From the cell containing the given text, extract its center point as (X, Y) coordinate. 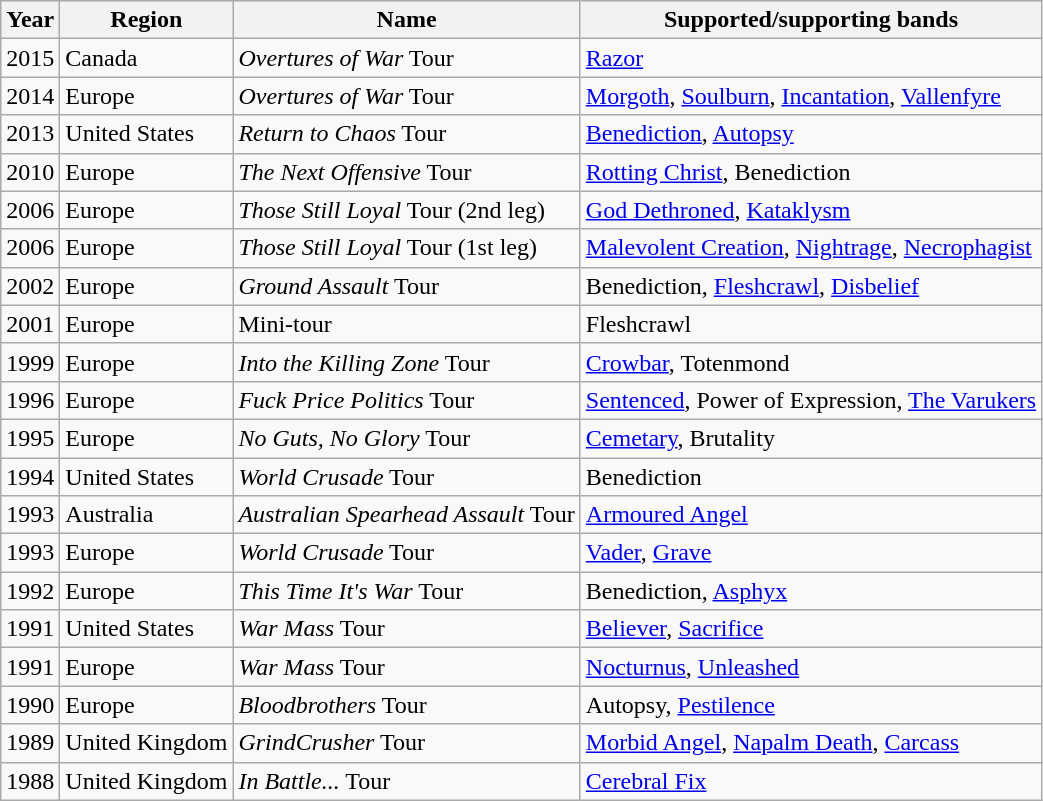
Supported/supporting bands (810, 20)
2010 (30, 172)
God Dethroned, Kataklysm (810, 210)
Cemetary, Brutality (810, 438)
Name (406, 20)
1995 (30, 438)
Year (30, 20)
Australia (146, 515)
Ground Assault Tour (406, 286)
Those Still Loyal Tour (2nd leg) (406, 210)
Rotting Christ, Benediction (810, 172)
Crowbar, Totenmond (810, 362)
Return to Chaos Tour (406, 134)
Those Still Loyal Tour (1st leg) (406, 248)
1989 (30, 743)
Region (146, 20)
2001 (30, 324)
Benediction, Fleshcrawl, Disbelief (810, 286)
Nocturnus, Unleashed (810, 667)
1992 (30, 591)
2014 (30, 96)
Razor (810, 58)
No Guts, No Glory Tour (406, 438)
Australian Spearhead Assault Tour (406, 515)
The Next Offensive Tour (406, 172)
Cerebral Fix (810, 781)
Malevolent Creation, Nightrage, Necrophagist (810, 248)
2002 (30, 286)
Armoured Angel (810, 515)
Fleshcrawl (810, 324)
This Time It's War Tour (406, 591)
Mini-tour (406, 324)
2013 (30, 134)
Bloodbrothers Tour (406, 705)
Sentenced, Power of Expression, The Varukers (810, 400)
Believer, Sacrifice (810, 629)
Into the Killing Zone Tour (406, 362)
1999 (30, 362)
Morgoth, Soulburn, Incantation, Vallenfyre (810, 96)
2015 (30, 58)
1994 (30, 477)
1988 (30, 781)
1996 (30, 400)
Vader, Grave (810, 553)
In Battle... Tour (406, 781)
Fuck Price Politics Tour (406, 400)
Benediction, Autopsy (810, 134)
GrindCrusher Tour (406, 743)
Morbid Angel, Napalm Death, Carcass (810, 743)
Canada (146, 58)
Benediction (810, 477)
Autopsy, Pestilence (810, 705)
1990 (30, 705)
Benediction, Asphyx (810, 591)
